Capture the cell that displays the provided text and extract its (x, y) central coordinate. 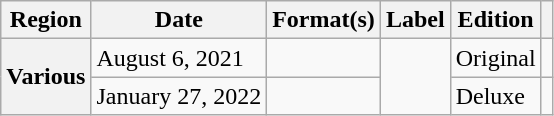
Label (415, 20)
Format(s) (324, 20)
Region (46, 20)
Date (179, 20)
Edition (496, 20)
Original (496, 58)
Deluxe (496, 96)
August 6, 2021 (179, 58)
January 27, 2022 (179, 96)
Various (46, 77)
